Identify which cell holds the provided text, then report its (X, Y) central coordinate. 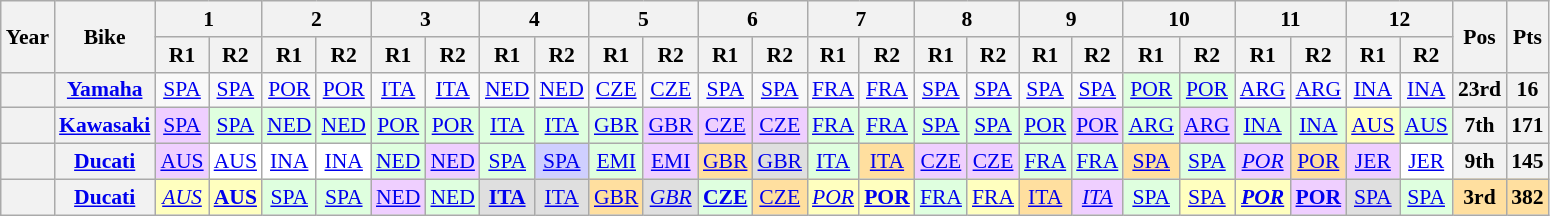
5 (644, 19)
Bike (104, 36)
171 (1528, 126)
Pos (1480, 36)
Yamaha (104, 90)
7 (861, 19)
382 (1528, 197)
16 (1528, 90)
1 (208, 19)
Year (28, 36)
9 (1071, 19)
7th (1480, 126)
4 (534, 19)
145 (1528, 162)
10 (1178, 19)
3rd (1480, 197)
11 (1290, 19)
2 (316, 19)
6 (752, 19)
8 (967, 19)
23rd (1480, 90)
12 (1400, 19)
3 (426, 19)
Kawasaki (104, 126)
9th (1480, 162)
Pts (1528, 36)
